Pinpoint the cell where the given text exists, returning its (X, Y) midpoint coordinate. 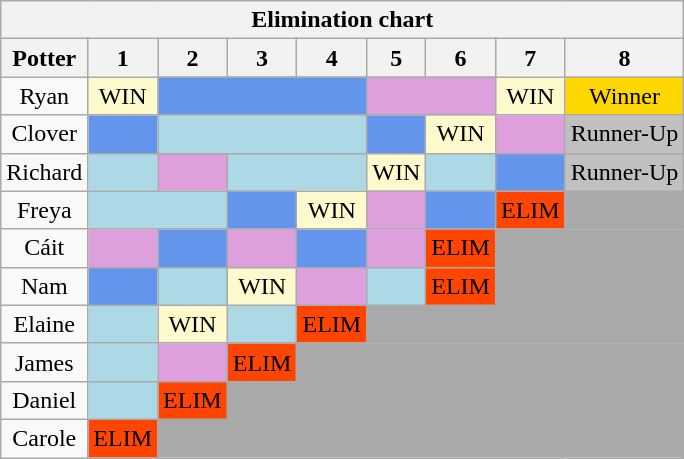
6 (461, 58)
Nam (44, 286)
Carole (44, 438)
Clover (44, 134)
Ryan (44, 96)
Winner (624, 96)
8 (624, 58)
Elimination chart (342, 20)
Potter (44, 58)
7 (530, 58)
1 (123, 58)
5 (396, 58)
3 (262, 58)
Cáit (44, 248)
2 (193, 58)
4 (332, 58)
Daniel (44, 400)
Richard (44, 172)
Elaine (44, 324)
Freya (44, 210)
James (44, 362)
